Find where the given text appears and provide that cell's center as [X, Y] coordinate. 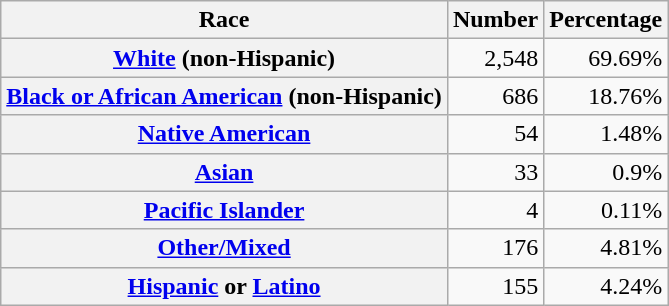
White (non-Hispanic) [224, 58]
Number [495, 20]
Native American [224, 134]
4.24% [606, 286]
176 [495, 248]
155 [495, 286]
33 [495, 172]
686 [495, 96]
1.48% [606, 134]
0.11% [606, 210]
69.69% [606, 58]
54 [495, 134]
0.9% [606, 172]
Hispanic or Latino [224, 286]
Race [224, 20]
Pacific Islander [224, 210]
4 [495, 210]
2,548 [495, 58]
Asian [224, 172]
Percentage [606, 20]
18.76% [606, 96]
Other/Mixed [224, 248]
4.81% [606, 248]
Black or African American (non-Hispanic) [224, 96]
